Find where the given text appears and provide that cell's center as [X, Y] coordinate. 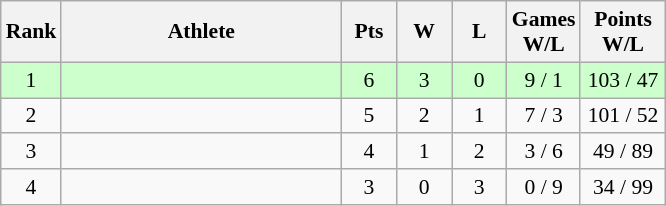
Rank [32, 32]
101 / 52 [622, 116]
Pts [368, 32]
103 / 47 [622, 80]
L [480, 32]
34 / 99 [622, 187]
W [424, 32]
3 / 6 [544, 152]
PointsW/L [622, 32]
7 / 3 [544, 116]
9 / 1 [544, 80]
Athlete [201, 32]
49 / 89 [622, 152]
6 [368, 80]
GamesW/L [544, 32]
0 / 9 [544, 187]
5 [368, 116]
